Pinpoint the cell where the given text exists, returning its (X, Y) midpoint coordinate. 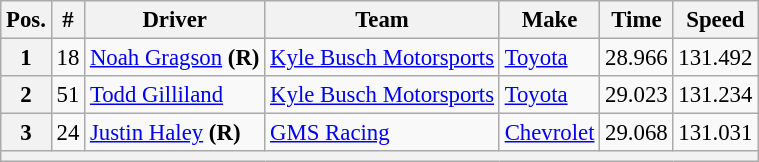
# (68, 20)
131.031 (716, 133)
28.966 (636, 58)
Justin Haley (R) (175, 133)
24 (68, 133)
131.234 (716, 95)
Team (382, 20)
29.068 (636, 133)
29.023 (636, 95)
1 (26, 58)
51 (68, 95)
2 (26, 95)
Todd Gilliland (175, 95)
Time (636, 20)
GMS Racing (382, 133)
Noah Gragson (R) (175, 58)
Pos. (26, 20)
3 (26, 133)
Speed (716, 20)
131.492 (716, 58)
Chevrolet (549, 133)
18 (68, 58)
Make (549, 20)
Driver (175, 20)
